Capture the cell that displays the provided text and extract its (x, y) central coordinate. 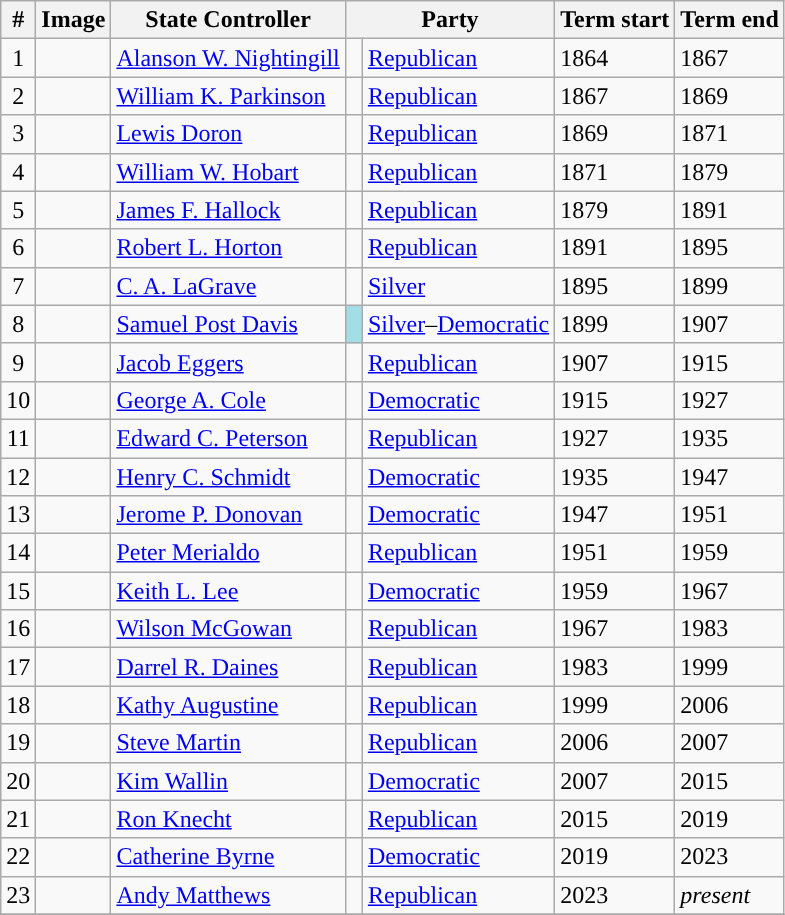
Kim Wallin (228, 781)
Image (74, 20)
Lewis Doron (228, 134)
Catherine Byrne (228, 857)
Henry C. Schmidt (228, 477)
22 (18, 857)
Steve Martin (228, 743)
4 (18, 172)
23 (18, 895)
Silver–Democratic (458, 324)
1 (18, 58)
Samuel Post Davis (228, 324)
7 (18, 286)
Peter Merialdo (228, 553)
present (730, 895)
William W. Hobart (228, 172)
16 (18, 629)
State Controller (228, 20)
Party (450, 20)
21 (18, 819)
Kathy Augustine (228, 705)
C. A. LaGrave (228, 286)
Wilson McGowan (228, 629)
12 (18, 477)
William K. Parkinson (228, 96)
18 (18, 705)
20 (18, 781)
8 (18, 324)
10 (18, 400)
1864 (615, 58)
2 (18, 96)
Alanson W. Nightingill (228, 58)
Edward C. Peterson (228, 438)
Jacob Eggers (228, 362)
11 (18, 438)
Robert L. Horton (228, 248)
Term start (615, 20)
14 (18, 553)
19 (18, 743)
5 (18, 210)
15 (18, 591)
James F. Hallock (228, 210)
Jerome P. Donovan (228, 515)
6 (18, 248)
# (18, 20)
17 (18, 667)
Silver (458, 286)
George A. Cole (228, 400)
9 (18, 362)
Term end (730, 20)
Andy Matthews (228, 895)
13 (18, 515)
Keith L. Lee (228, 591)
3 (18, 134)
Darrel R. Daines (228, 667)
Ron Knecht (228, 819)
